Output the (x, y) coordinate of the center of the cell containing the given text.  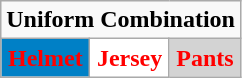
Helmet (46, 58)
Uniform Combination (121, 20)
Pants (204, 58)
Jersey (130, 58)
